Return [x, y] of the center of cell containing provided text 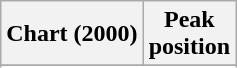
Peak position [189, 34]
Chart (2000) [72, 34]
